From the cell containing the given text, extract its center point as (x, y) coordinate. 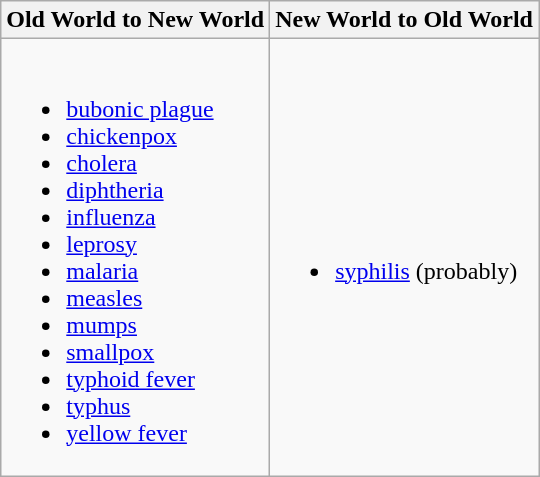
Old World to New World (136, 20)
bubonic plaguechickenpoxcholeradiphtheriainfluenzaleprosymalariameaslesmumpssmallpoxtyphoid fevertyphusyellow fever (136, 258)
New World to Old World (404, 20)
syphilis (probably) (404, 258)
